Capture the cell that displays the provided text and extract its [X, Y] central coordinate. 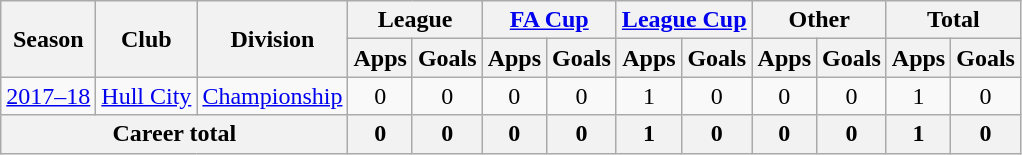
League Cup [684, 20]
2017–18 [48, 96]
Championship [272, 96]
FA Cup [549, 20]
Career total [174, 134]
Division [272, 39]
League [415, 20]
Club [146, 39]
Hull City [146, 96]
Season [48, 39]
Other [819, 20]
Total [953, 20]
